Pinpoint the cell where the given text exists, returning its [x, y] midpoint coordinate. 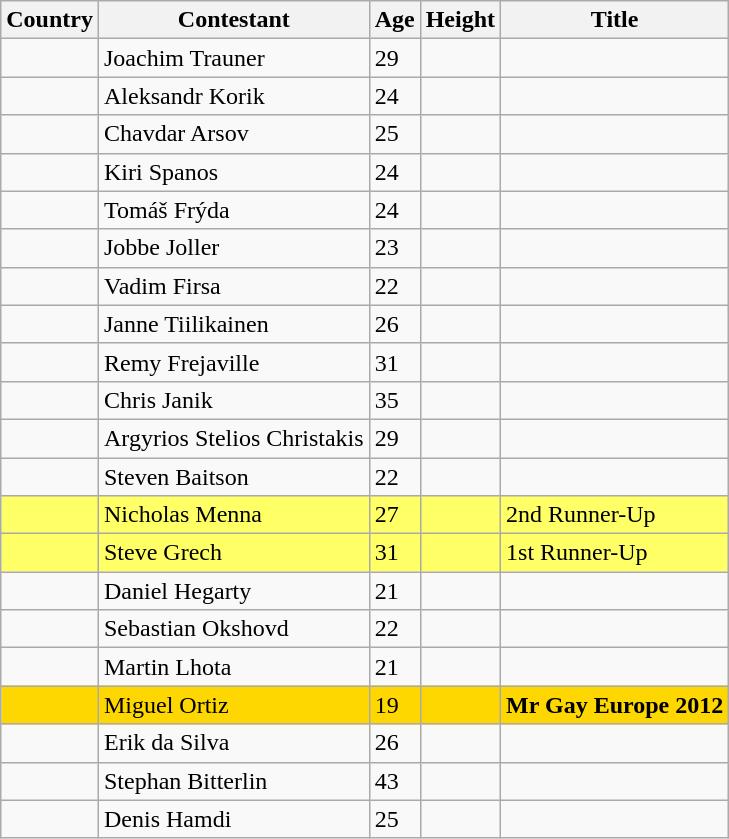
Chavdar Arsov [234, 134]
Mr Gay Europe 2012 [615, 705]
35 [394, 400]
Steven Baitson [234, 477]
Title [615, 20]
19 [394, 705]
2nd Runner-Up [615, 515]
Remy Frejaville [234, 362]
Miguel Ortiz [234, 705]
Kiri Spanos [234, 172]
Stephan Bitterlin [234, 781]
Tomáš Frýda [234, 210]
Daniel Hegarty [234, 591]
Joachim Trauner [234, 58]
Height [460, 20]
Janne Tiilikainen [234, 324]
Country [50, 20]
Denis Hamdi [234, 819]
43 [394, 781]
1st Runner-Up [615, 553]
Steve Grech [234, 553]
Sebastian Okshovd [234, 629]
Aleksandr Korik [234, 96]
27 [394, 515]
Chris Janik [234, 400]
Argyrios Stelios Christakis [234, 438]
Erik da Silva [234, 743]
Nicholas Menna [234, 515]
Vadim Firsa [234, 286]
Age [394, 20]
Contestant [234, 20]
Jobbe Joller [234, 248]
23 [394, 248]
Martin Lhota [234, 667]
